Return the (x, y) coordinate for the center point of the cell that contains the specified text.  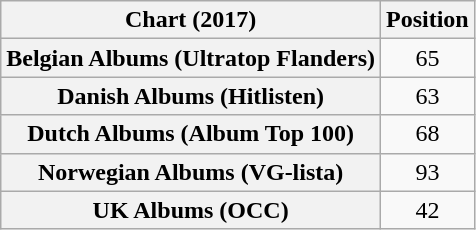
Norwegian Albums (VG-lista) (191, 172)
Position (428, 20)
68 (428, 134)
Chart (2017) (191, 20)
Danish Albums (Hitlisten) (191, 96)
Belgian Albums (Ultratop Flanders) (191, 58)
42 (428, 210)
93 (428, 172)
UK Albums (OCC) (191, 210)
65 (428, 58)
63 (428, 96)
Dutch Albums (Album Top 100) (191, 134)
